Search for the cell housing the specified text and yield its (X, Y) center coordinate. 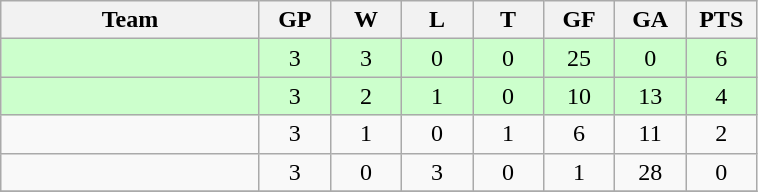
4 (722, 96)
W (366, 20)
10 (580, 96)
13 (650, 96)
GA (650, 20)
L (436, 20)
T (508, 20)
11 (650, 134)
GF (580, 20)
Team (130, 20)
PTS (722, 20)
28 (650, 172)
25 (580, 58)
GP (294, 20)
